Scan for the cell matching the given text and deliver its [X, Y] coordinate at center. 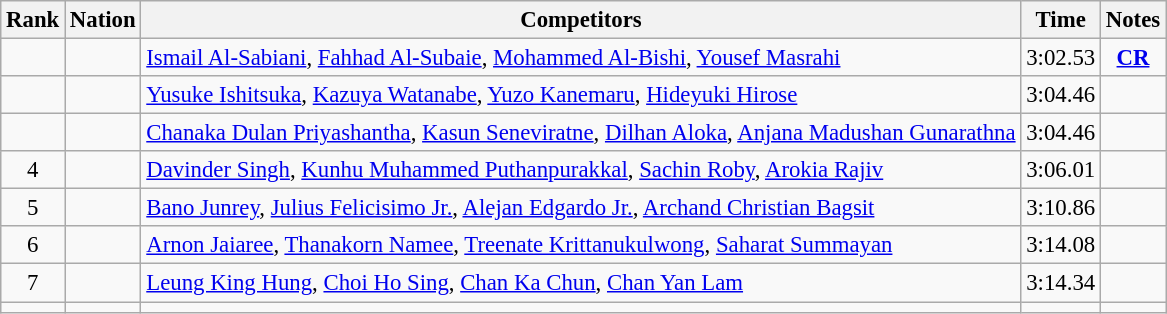
3:06.01 [1061, 170]
3:10.86 [1061, 208]
Nation [103, 20]
Yusuke Ishitsuka, Kazuya Watanabe, Yuzo Kanemaru, Hideyuki Hirose [581, 95]
6 [33, 245]
Leung King Hung, Choi Ho Sing, Chan Ka Chun, Chan Yan Lam [581, 283]
Arnon Jaiaree, Thanakorn Namee, Treenate Krittanukulwong, Saharat Summayan [581, 245]
Bano Junrey, Julius Felicisimo Jr., Alejan Edgardo Jr., Archand Christian Bagsit [581, 208]
Time [1061, 20]
7 [33, 283]
5 [33, 208]
Ismail Al-Sabiani, Fahhad Al-Subaie, Mohammed Al-Bishi, Yousef Masrahi [581, 58]
CR [1132, 58]
Davinder Singh, Kunhu Muhammed Puthanpurakkal, Sachin Roby, Arokia Rajiv [581, 170]
3:14.08 [1061, 245]
Chanaka Dulan Priyashantha, Kasun Seneviratne, Dilhan Aloka, Anjana Madushan Gunarathna [581, 133]
Rank [33, 20]
3:14.34 [1061, 283]
3:02.53 [1061, 58]
Notes [1132, 20]
Competitors [581, 20]
4 [33, 170]
